Find where the given text appears and provide that cell's center as (x, y) coordinate. 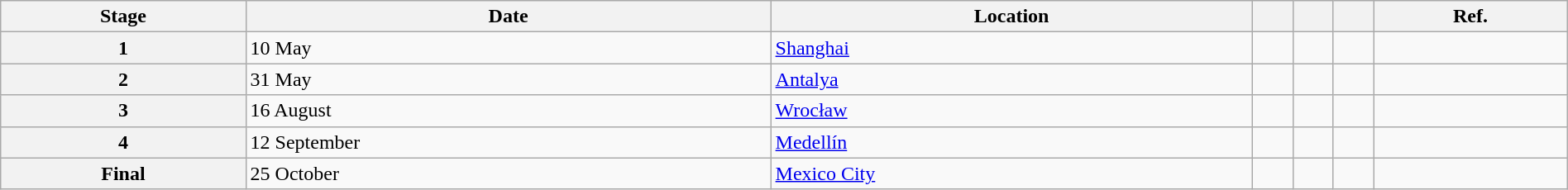
Wrocław (1011, 111)
Mexico City (1011, 173)
Final (123, 173)
Date (508, 17)
Location (1011, 17)
Stage (123, 17)
12 September (508, 142)
Ref. (1470, 17)
31 May (508, 79)
25 October (508, 173)
4 (123, 142)
10 May (508, 48)
Shanghai (1011, 48)
2 (123, 79)
16 August (508, 111)
1 (123, 48)
3 (123, 111)
Antalya (1011, 79)
Medellín (1011, 142)
